Scan for the cell matching the given text and deliver its [x, y] coordinate at center. 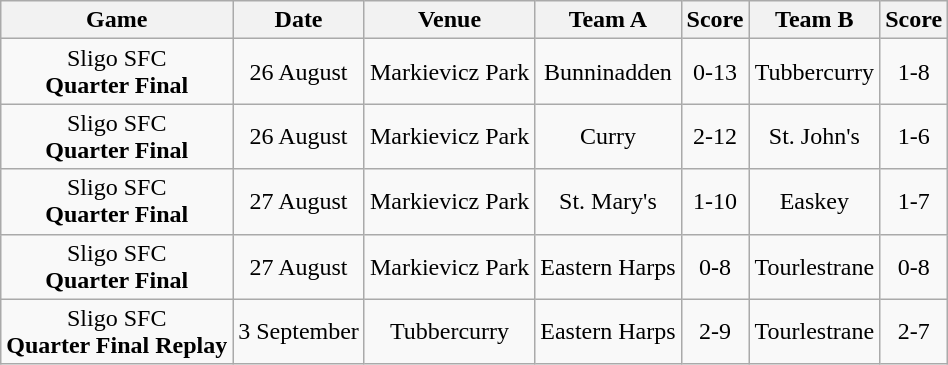
3 September [299, 332]
0-13 [715, 72]
Date [299, 20]
1-8 [914, 72]
2-7 [914, 332]
Easkey [814, 202]
St. John's [814, 136]
St. Mary's [608, 202]
Venue [449, 20]
2-12 [715, 136]
Curry [608, 136]
1-6 [914, 136]
Sligo SFCQuarter Final Replay [117, 332]
Game [117, 20]
Team B [814, 20]
Bunninadden [608, 72]
2-9 [715, 332]
1-7 [914, 202]
Team A [608, 20]
1-10 [715, 202]
